Extract the (X, Y) coordinate from the center of the cell holding the provided text.  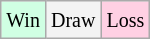
Draw (72, 20)
Loss (126, 20)
Win (24, 20)
